Return the (X, Y) coordinate for the center point of the cell that contains the specified text.  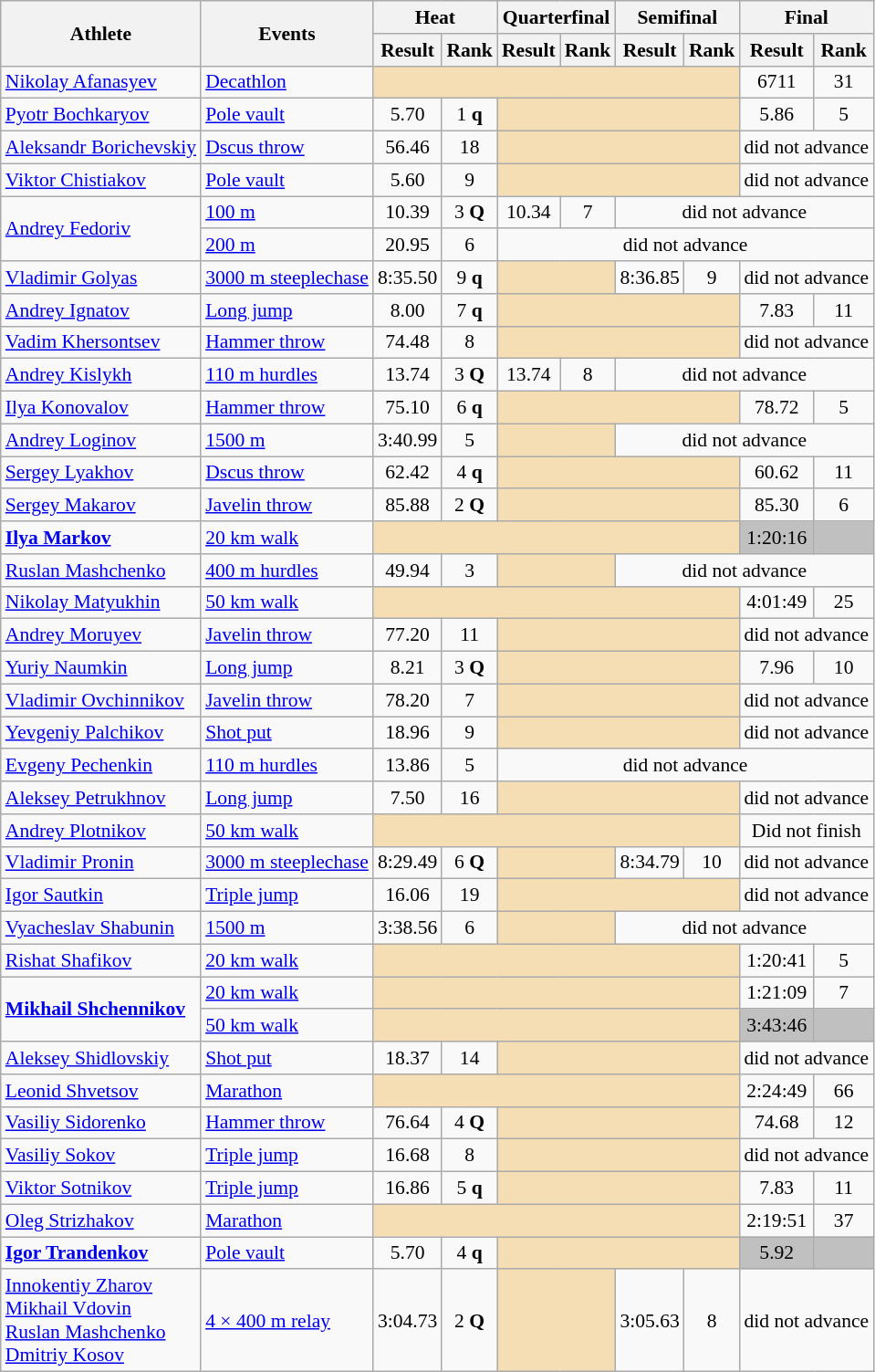
Andrey Ignatov (100, 310)
74.68 (776, 1123)
Semifinal (677, 17)
6 q (469, 408)
3:40.99 (407, 440)
2:19:51 (776, 1220)
1:20:41 (776, 960)
Final (807, 17)
7.96 (776, 668)
Aleksey Shidlovskiy (100, 1058)
10.34 (529, 213)
100 m (286, 213)
Ruslan Mashchenko (100, 571)
400 m hurdles (286, 571)
Nikolay Matyukhin (100, 602)
Sergey Lyakhov (100, 473)
74.48 (407, 342)
Ilya Markov (100, 538)
3:38.56 (407, 928)
10.39 (407, 213)
16.68 (407, 1156)
16.06 (407, 895)
Igor Trandenkov (100, 1253)
8:36.85 (650, 278)
16 (469, 798)
75.10 (407, 408)
Andrey Kislykh (100, 375)
Viktor Sotnikov (100, 1189)
66 (843, 1091)
Vasiliy Sidorenko (100, 1123)
Vladimir Pronin (100, 863)
8.00 (407, 310)
3:04.73 (407, 1321)
6 Q (469, 863)
60.62 (776, 473)
Events (286, 33)
78.20 (407, 700)
31 (843, 82)
Viktor Chistiakov (100, 180)
Vasiliy Sokov (100, 1156)
85.88 (407, 506)
Aleksey Petrukhnov (100, 798)
Did not finish (807, 831)
4 × 400 m relay (286, 1321)
18 (469, 148)
62.42 (407, 473)
37 (843, 1220)
56.46 (407, 148)
8:34.79 (650, 863)
Yuriy Naumkin (100, 668)
5.60 (407, 180)
Andrey Loginov (100, 440)
Quarterfinal (557, 17)
12 (843, 1123)
5.92 (776, 1253)
Andrey Fedoriv (100, 228)
Vyacheslav Shabunin (100, 928)
5 q (469, 1189)
Andrey Plotnikov (100, 831)
1 q (469, 115)
14 (469, 1058)
Leonid Shvetsov (100, 1091)
Innokentiy ZharovMikhail VdovinRuslan MashchenkoDmitriy Kosov (100, 1321)
Athlete (100, 33)
19 (469, 895)
1:21:09 (776, 993)
Heat (435, 17)
3:05.63 (650, 1321)
9 q (469, 278)
18.96 (407, 733)
49.94 (407, 571)
Evgeny Pechenkin (100, 766)
Mikhail Shchennikov (100, 1010)
77.20 (407, 635)
Pyotr Bochkaryov (100, 115)
Andrey Moruyev (100, 635)
3:43:46 (776, 1026)
Sergey Makarov (100, 506)
3 (469, 571)
25 (843, 602)
2:24:49 (776, 1091)
Vladimir Golyas (100, 278)
16.86 (407, 1189)
Vadim Khersontsev (100, 342)
Nikolay Afanasyev (100, 82)
7.50 (407, 798)
Yevgeniy Palchikov (100, 733)
76.64 (407, 1123)
Aleksandr Borichevskiy (100, 148)
4:01:49 (776, 602)
1:20:16 (776, 538)
78.72 (776, 408)
Ilya Konovalov (100, 408)
4 Q (469, 1123)
18.37 (407, 1058)
8.21 (407, 668)
6711 (776, 82)
200 m (286, 246)
13.86 (407, 766)
Rishat Shafikov (100, 960)
Vladimir Ovchinnikov (100, 700)
7 q (469, 310)
Oleg Strizhakov (100, 1220)
85.30 (776, 506)
5.86 (776, 115)
Igor Sautkin (100, 895)
Decathlon (286, 82)
8:29.49 (407, 863)
20.95 (407, 246)
8:35.50 (407, 278)
